Determine the [x, y] coordinate at the center of the cell enclosing the given text.  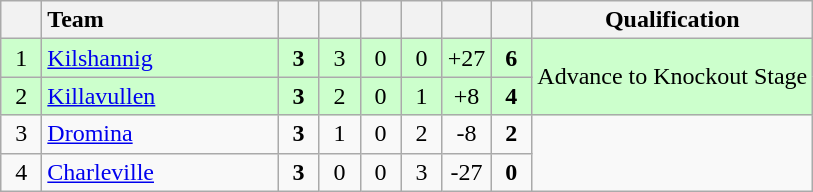
Team [160, 20]
Kilshannig [160, 58]
Advance to Knockout Stage [672, 77]
Charleville [160, 172]
6 [512, 58]
+8 [466, 96]
-8 [466, 134]
+27 [466, 58]
Qualification [672, 20]
Dromina [160, 134]
-27 [466, 172]
Killavullen [160, 96]
